From the cell containing the given text, extract its center point as [x, y] coordinate. 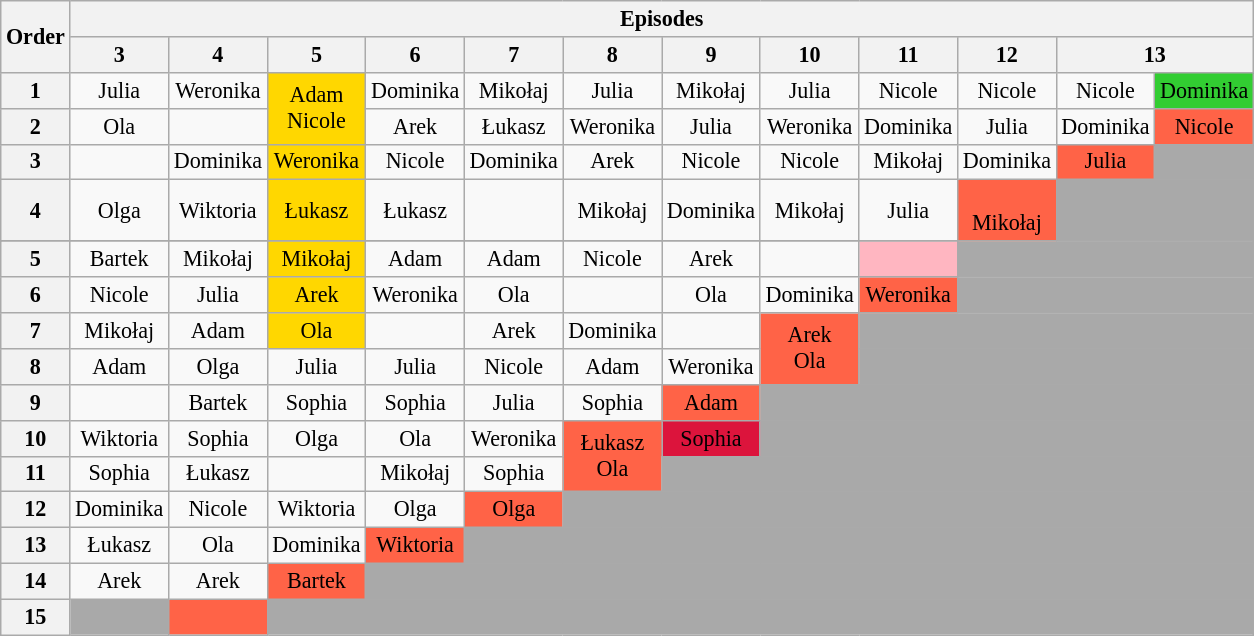
Episodes [662, 18]
2 [36, 126]
ArekOla [810, 348]
Order [36, 36]
14 [36, 581]
15 [36, 617]
1 [36, 90]
AdamNicole [316, 108]
ŁukaszOla [612, 456]
